Provide the [x, y] coordinate of the cell's center where the given text is located.  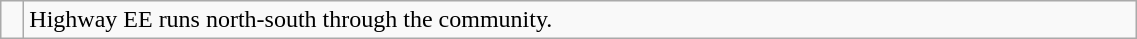
Highway EE runs north-south through the community. [580, 20]
